For the text-containing cell, return its midpoint in [x, y] coordinate format. 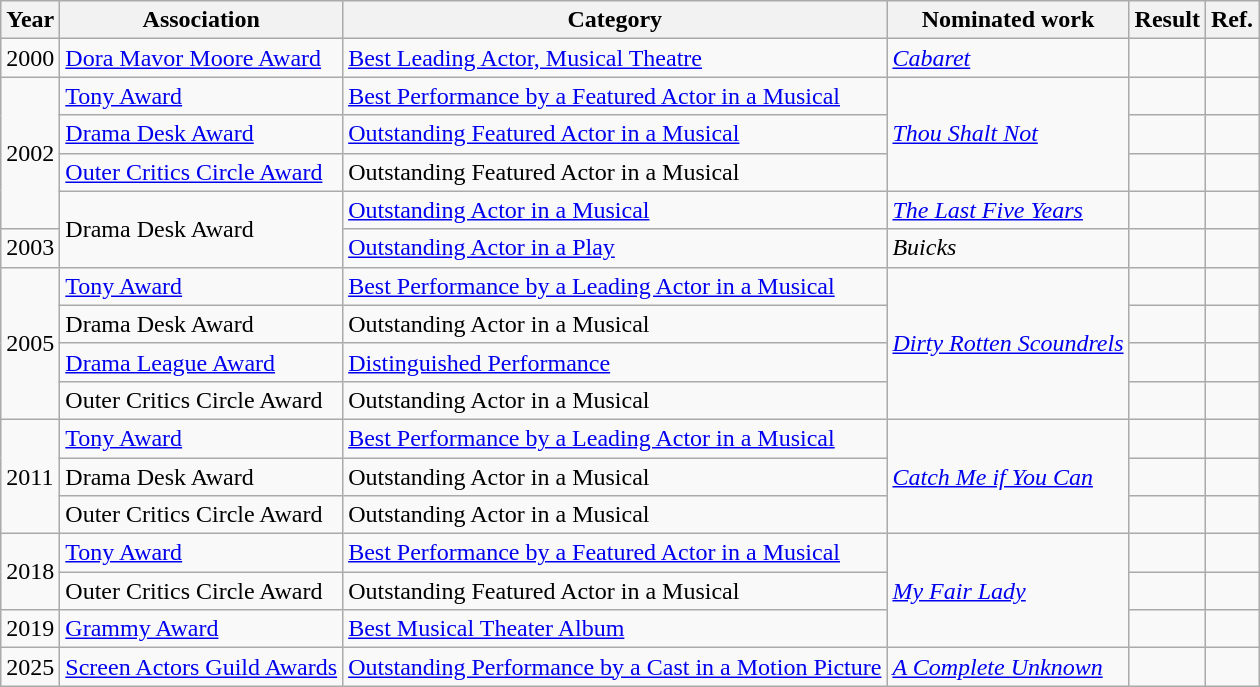
My Fair Lady [1008, 591]
2003 [30, 248]
Drama League Award [202, 362]
Association [202, 20]
Grammy Award [202, 629]
Cabaret [1008, 58]
Buicks [1008, 248]
A Complete Unknown [1008, 667]
Category [615, 20]
Distinguished Performance [615, 362]
2002 [30, 153]
2005 [30, 343]
2019 [30, 629]
Dora Mavor Moore Award [202, 58]
Year [30, 20]
The Last Five Years [1008, 210]
Best Musical Theater Album [615, 629]
Result [1167, 20]
Best Leading Actor, Musical Theatre [615, 58]
Ref. [1232, 20]
Thou Shalt Not [1008, 134]
Screen Actors Guild Awards [202, 667]
2025 [30, 667]
Nominated work [1008, 20]
Dirty Rotten Scoundrels [1008, 343]
2000 [30, 58]
2011 [30, 476]
2018 [30, 572]
Outstanding Performance by a Cast in a Motion Picture [615, 667]
Catch Me if You Can [1008, 476]
Outstanding Actor in a Play [615, 248]
